From the cell containing the given text, extract its center point as [x, y] coordinate. 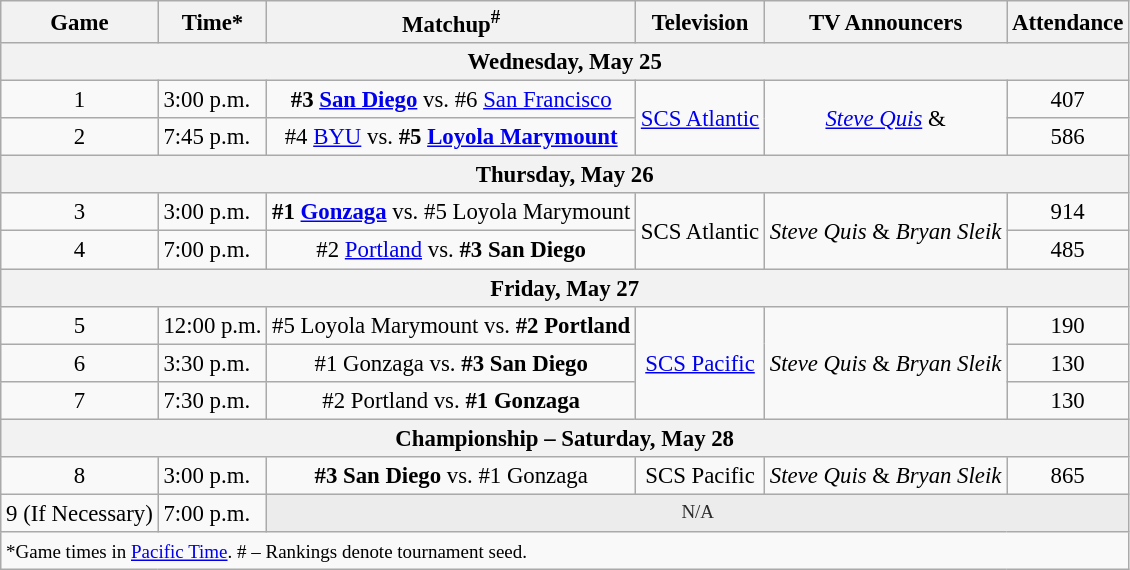
3 [80, 213]
Game [80, 22]
#1 Gonzaga vs. #3 San Diego [452, 363]
Championship – Saturday, May 28 [565, 438]
7:45 p.m. [212, 137]
7:30 p.m. [212, 400]
12:00 p.m. [212, 325]
914 [1068, 213]
6 [80, 363]
3:30 p.m. [212, 363]
407 [1068, 100]
Time* [212, 22]
8 [80, 476]
*Game times in Pacific Time. # – Rankings denote tournament seed. [565, 551]
1 [80, 100]
485 [1068, 250]
Thursday, May 26 [565, 175]
TV Announcers [886, 22]
#3 San Diego vs. #1 Gonzaga [452, 476]
Matchup# [452, 22]
#4 BYU vs. #5 Loyola Marymount [452, 137]
#1 Gonzaga vs. #5 Loyola Marymount [452, 213]
586 [1068, 137]
#2 Portland vs. #3 San Diego [452, 250]
5 [80, 325]
4 [80, 250]
#2 Portland vs. #1 Gonzaga [452, 400]
865 [1068, 476]
#5 Loyola Marymount vs. #2 Portland [452, 325]
N/A [698, 513]
Television [700, 22]
#3 San Diego vs. #6 San Francisco [452, 100]
2 [80, 137]
Steve Quis & [886, 118]
Friday, May 27 [565, 288]
9 (If Necessary) [80, 513]
Wednesday, May 25 [565, 62]
Attendance [1068, 22]
7 [80, 400]
190 [1068, 325]
